Extract the [X, Y] coordinate from the center of the cell holding the provided text.  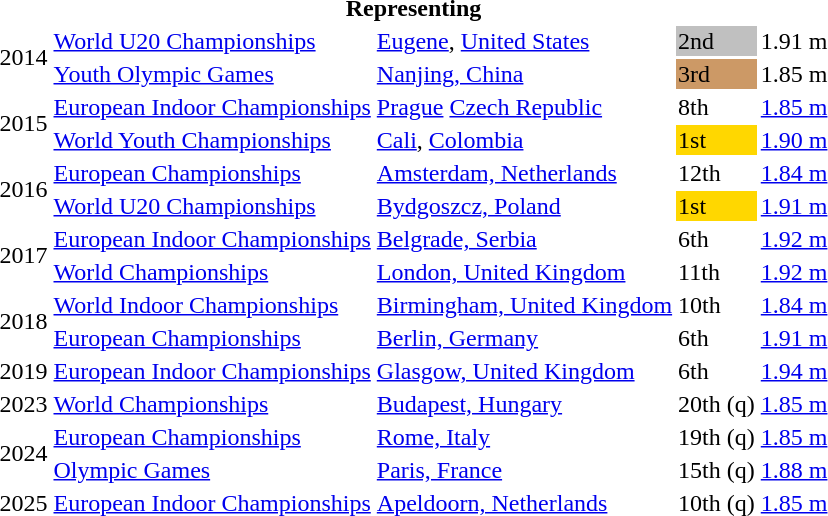
Rome, Italy [524, 437]
Birmingham, United Kingdom [524, 305]
Eugene, United States [524, 41]
Amsterdam, Netherlands [524, 173]
8th [717, 107]
Youth Olympic Games [212, 74]
19th (q) [717, 437]
2nd [717, 41]
Cali, Colombia [524, 140]
Budapest, Hungary [524, 404]
12th [717, 173]
Belgrade, Serbia [524, 239]
Bydgoszcz, Poland [524, 206]
10th [717, 305]
World Indoor Championships [212, 305]
Glasgow, United Kingdom [524, 371]
15th (q) [717, 470]
11th [717, 272]
Paris, France [524, 470]
3rd [717, 74]
World Youth Championships [212, 140]
Prague Czech Republic [524, 107]
Nanjing, China [524, 74]
Berlin, Germany [524, 338]
20th (q) [717, 404]
Olympic Games [212, 470]
London, United Kingdom [524, 272]
